Locate the cell with the specified text and output its [x, y] center coordinate. 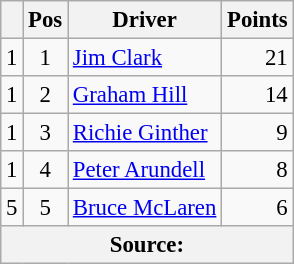
14 [258, 95]
6 [258, 208]
9 [258, 133]
Source: [147, 245]
21 [258, 58]
8 [258, 170]
3 [46, 133]
Bruce McLaren [145, 208]
2 [46, 95]
Graham Hill [145, 95]
Jim Clark [145, 58]
Richie Ginther [145, 133]
Driver [145, 20]
Points [258, 20]
4 [46, 170]
Peter Arundell [145, 170]
Pos [46, 20]
